For the text-containing cell, return its midpoint in (X, Y) coordinate format. 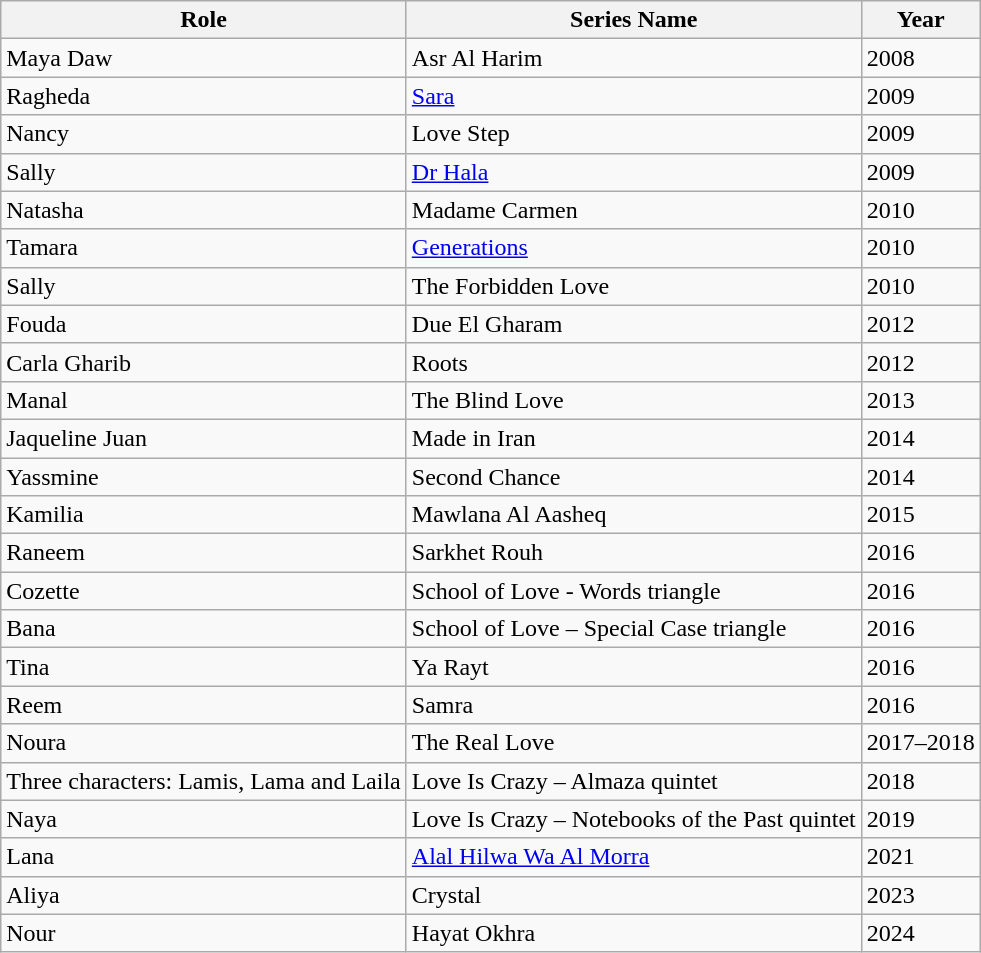
Dr Hala (634, 172)
Made in Iran (634, 438)
Role (204, 20)
2017–2018 (920, 743)
Manal (204, 400)
Madame Carmen (634, 210)
The Forbidden Love (634, 286)
The Real Love (634, 743)
Tamara (204, 248)
Mawlana Al Aasheq (634, 515)
Nancy (204, 134)
Due El Gharam (634, 324)
Jaqueline Juan (204, 438)
Maya Daw (204, 58)
The Blind Love (634, 400)
2023 (920, 895)
Ragheda (204, 96)
2021 (920, 857)
Year (920, 20)
Second Chance (634, 477)
Ya Rayt (634, 667)
Natasha (204, 210)
School of Love – Special Case triangle (634, 629)
Raneem (204, 553)
Sarkhet Rouh (634, 553)
Naya (204, 819)
Generations (634, 248)
Three characters: Lamis, Lama and Laila (204, 781)
Love Is Crazy – Almaza quintet (634, 781)
Yassmine (204, 477)
Noura (204, 743)
Aliya (204, 895)
School of Love - Words triangle (634, 591)
Hayat Okhra (634, 933)
Fouda (204, 324)
Series Name (634, 20)
Lana (204, 857)
Samra (634, 705)
Bana (204, 629)
2013 (920, 400)
Love Step (634, 134)
Carla Gharib (204, 362)
Reem (204, 705)
2008 (920, 58)
Sara (634, 96)
Tina (204, 667)
Asr Al Harim (634, 58)
2019 (920, 819)
Nour (204, 933)
2018 (920, 781)
Crystal (634, 895)
Love Is Crazy – Notebooks of the Past quintet (634, 819)
2015 (920, 515)
Cozette (204, 591)
Roots (634, 362)
Kamilia (204, 515)
Alal Hilwa Wa Al Morra (634, 857)
2024 (920, 933)
